From the cell containing the given text, extract its center point as [x, y] coordinate. 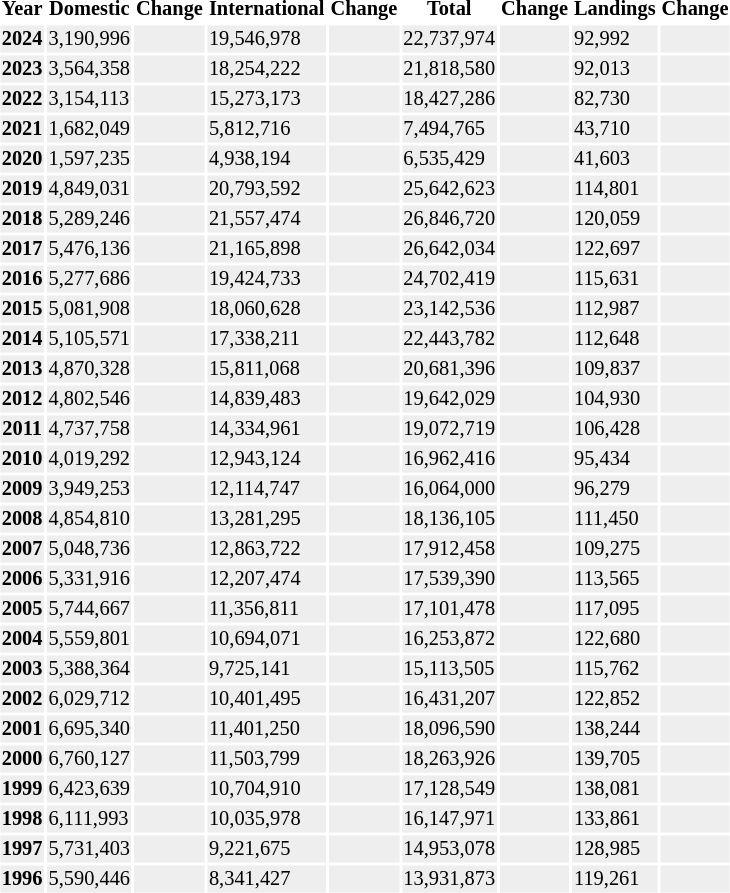
19,072,719 [450, 428]
4,854,810 [90, 518]
10,704,910 [266, 788]
2004 [22, 638]
13,281,295 [266, 518]
17,101,478 [450, 608]
2000 [22, 758]
115,762 [614, 668]
92,013 [614, 68]
10,694,071 [266, 638]
17,912,458 [450, 548]
21,557,474 [266, 218]
6,695,340 [90, 728]
109,837 [614, 368]
2001 [22, 728]
2013 [22, 368]
1999 [22, 788]
1,682,049 [90, 128]
15,273,173 [266, 98]
117,095 [614, 608]
1996 [22, 878]
82,730 [614, 98]
16,253,872 [450, 638]
14,953,078 [450, 848]
5,105,571 [90, 338]
5,388,364 [90, 668]
2007 [22, 548]
20,793,592 [266, 188]
106,428 [614, 428]
23,142,536 [450, 308]
6,535,429 [450, 158]
2015 [22, 308]
10,401,495 [266, 698]
19,546,978 [266, 38]
8,341,427 [266, 878]
2020 [22, 158]
5,081,908 [90, 308]
11,356,811 [266, 608]
2002 [22, 698]
19,642,029 [450, 398]
2017 [22, 248]
5,812,716 [266, 128]
1997 [22, 848]
2012 [22, 398]
6,111,993 [90, 818]
138,081 [614, 788]
139,705 [614, 758]
113,565 [614, 578]
13,931,873 [450, 878]
22,737,974 [450, 38]
4,802,546 [90, 398]
10,035,978 [266, 818]
5,331,916 [90, 578]
5,289,246 [90, 218]
2018 [22, 218]
16,147,971 [450, 818]
17,128,549 [450, 788]
3,190,996 [90, 38]
128,985 [614, 848]
122,697 [614, 248]
3,154,113 [90, 98]
14,839,483 [266, 398]
4,938,194 [266, 158]
112,648 [614, 338]
2016 [22, 278]
15,811,068 [266, 368]
122,852 [614, 698]
6,423,639 [90, 788]
2019 [22, 188]
4,849,031 [90, 188]
11,503,799 [266, 758]
5,731,403 [90, 848]
5,559,801 [90, 638]
138,244 [614, 728]
18,060,628 [266, 308]
2003 [22, 668]
17,338,211 [266, 338]
96,279 [614, 488]
4,019,292 [90, 458]
133,861 [614, 818]
22,443,782 [450, 338]
92,992 [614, 38]
24,702,419 [450, 278]
2006 [22, 578]
15,113,505 [450, 668]
2023 [22, 68]
5,277,686 [90, 278]
6,760,127 [90, 758]
1998 [22, 818]
19,424,733 [266, 278]
2010 [22, 458]
16,431,207 [450, 698]
3,564,358 [90, 68]
26,846,720 [450, 218]
2014 [22, 338]
12,943,124 [266, 458]
25,642,623 [450, 188]
115,631 [614, 278]
2022 [22, 98]
109,275 [614, 548]
5,590,446 [90, 878]
4,870,328 [90, 368]
18,254,222 [266, 68]
122,680 [614, 638]
12,863,722 [266, 548]
18,136,105 [450, 518]
20,681,396 [450, 368]
2009 [22, 488]
2005 [22, 608]
21,818,580 [450, 68]
9,725,141 [266, 668]
26,642,034 [450, 248]
120,059 [614, 218]
4,737,758 [90, 428]
16,064,000 [450, 488]
119,261 [614, 878]
111,450 [614, 518]
18,096,590 [450, 728]
2008 [22, 518]
12,114,747 [266, 488]
5,048,736 [90, 548]
41,603 [614, 158]
17,539,390 [450, 578]
1,597,235 [90, 158]
6,029,712 [90, 698]
18,263,926 [450, 758]
18,427,286 [450, 98]
114,801 [614, 188]
104,930 [614, 398]
14,334,961 [266, 428]
16,962,416 [450, 458]
2011 [22, 428]
5,744,667 [90, 608]
9,221,675 [266, 848]
95,434 [614, 458]
112,987 [614, 308]
11,401,250 [266, 728]
7,494,765 [450, 128]
3,949,253 [90, 488]
43,710 [614, 128]
2021 [22, 128]
12,207,474 [266, 578]
21,165,898 [266, 248]
2024 [22, 38]
5,476,136 [90, 248]
